Locate the cell with the specified text and output its (X, Y) center coordinate. 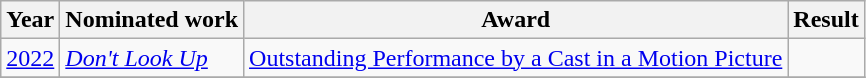
Outstanding Performance by a Cast in a Motion Picture (516, 58)
Nominated work (152, 20)
Year (30, 20)
Award (516, 20)
Don't Look Up (152, 58)
Result (826, 20)
2022 (30, 58)
